Identify which cell holds the provided text, then report its [x, y] central coordinate. 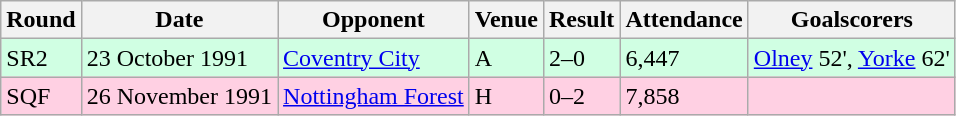
Result [581, 20]
Goalscorers [852, 20]
Date [179, 20]
0–2 [581, 96]
Opponent [374, 20]
7,858 [684, 96]
26 November 1991 [179, 96]
23 October 1991 [179, 58]
SQF [41, 96]
2–0 [581, 58]
SR2 [41, 58]
6,447 [684, 58]
A [506, 58]
H [506, 96]
Coventry City [374, 58]
Olney 52', Yorke 62' [852, 58]
Nottingham Forest [374, 96]
Round [41, 20]
Venue [506, 20]
Attendance [684, 20]
